Scan for the cell matching the given text and deliver its (x, y) coordinate at center. 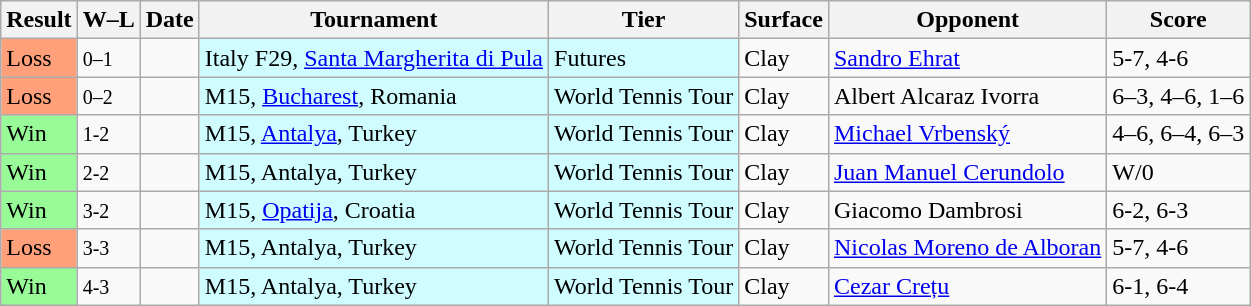
2-2 (108, 172)
4-3 (108, 286)
Nicolas Moreno de Alboran (967, 248)
4–6, 6–4, 6–3 (1178, 134)
Tier (644, 20)
Surface (784, 20)
Tournament (374, 20)
6-1, 6-4 (1178, 286)
Result (39, 20)
Albert Alcaraz Ivorra (967, 96)
M15, Opatija, Croatia (374, 210)
W–L (108, 20)
0–2 (108, 96)
3-3 (108, 248)
3-2 (108, 210)
Juan Manuel Cerundolo (967, 172)
1-2 (108, 134)
Opponent (967, 20)
Italy F29, Santa Margherita di Pula (374, 58)
Giacomo Dambrosi (967, 210)
Michael Vrbenský (967, 134)
Score (1178, 20)
6-2, 6-3 (1178, 210)
0–1 (108, 58)
Cezar Crețu (967, 286)
M15, Bucharest, Romania (374, 96)
6–3, 4–6, 1–6 (1178, 96)
Futures (644, 58)
Sandro Ehrat (967, 58)
W/0 (1178, 172)
Date (170, 20)
